Find where the given text appears and provide that cell's center as [x, y] coordinate. 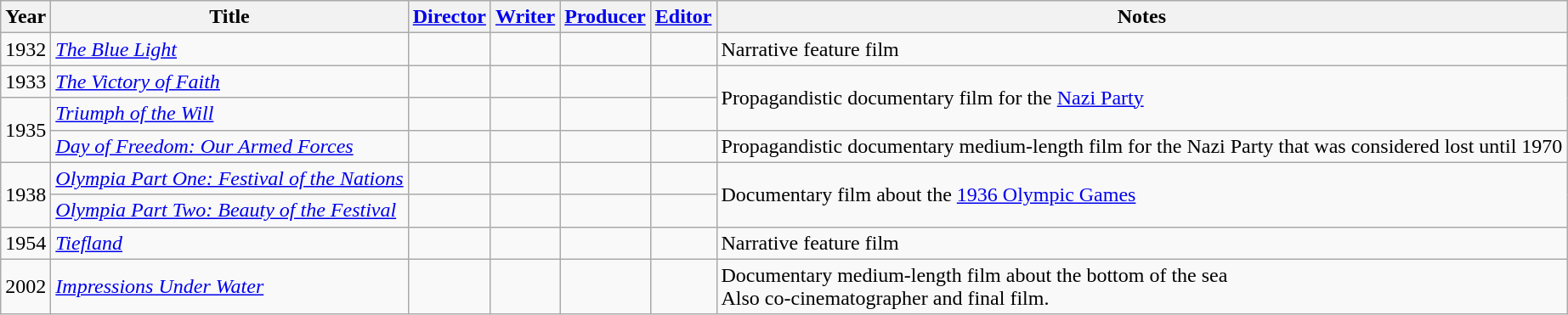
Propagandistic documentary medium-length film for the Nazi Party that was considered lost until 1970 [1142, 146]
Documentary medium-length film about the bottom of the seaAlso co-cinematographer and final film. [1142, 287]
Day of Freedom: Our Armed Forces [229, 146]
1933 [25, 82]
Title [229, 17]
1954 [25, 243]
The Blue Light [229, 49]
Olympia Part Two: Beauty of the Festival [229, 211]
Editor [683, 17]
Triumph of the Will [229, 114]
2002 [25, 287]
Year [25, 17]
Impressions Under Water [229, 287]
Propagandistic documentary film for the Nazi Party [1142, 98]
1938 [25, 194]
Producer [605, 17]
The Victory of Faith [229, 82]
Director [449, 17]
1935 [25, 130]
Notes [1142, 17]
Olympia Part One: Festival of the Nations [229, 178]
Documentary film about the 1936 Olympic Games [1142, 194]
1932 [25, 49]
Tiefland [229, 243]
Writer [525, 17]
